Locate the cell with the specified text and output its [x, y] center coordinate. 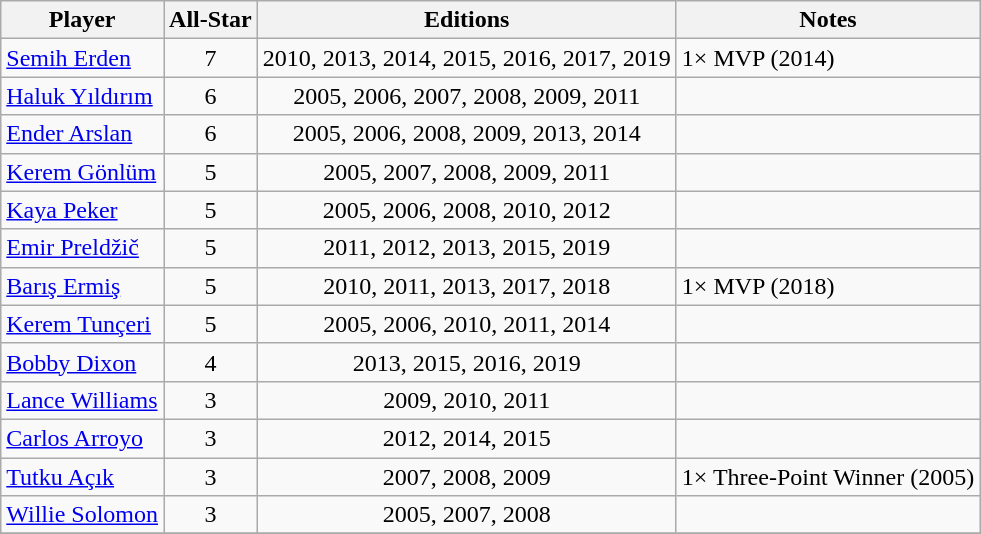
2005, 2006, 2008, 2009, 2013, 2014 [466, 134]
Haluk Yıldırım [82, 96]
Notes [828, 20]
2013, 2015, 2016, 2019 [466, 362]
2005, 2007, 2008, 2009, 2011 [466, 172]
7 [211, 58]
Tutku Açık [82, 477]
1× MVP (2014) [828, 58]
2010, 2011, 2013, 2017, 2018 [466, 286]
2009, 2010, 2011 [466, 400]
Carlos Arroyo [82, 438]
Semih Erden [82, 58]
Willie Solomon [82, 515]
2005, 2006, 2007, 2008, 2009, 2011 [466, 96]
Barış Ermiş [82, 286]
Editions [466, 20]
Emir Preldžič [82, 248]
2005, 2006, 2008, 2010, 2012 [466, 210]
Kaya Peker [82, 210]
2010, 2013, 2014, 2015, 2016, 2017, 2019 [466, 58]
2012, 2014, 2015 [466, 438]
4 [211, 362]
Bobby Dixon [82, 362]
1× Three-Point Winner (2005) [828, 477]
1× MVP (2018) [828, 286]
2007, 2008, 2009 [466, 477]
Kerem Gönlüm [82, 172]
Lance Williams [82, 400]
Player [82, 20]
2005, 2006, 2010, 2011, 2014 [466, 324]
2005, 2007, 2008 [466, 515]
Ender Arslan [82, 134]
Kerem Tunçeri [82, 324]
All-Star [211, 20]
2011, 2012, 2013, 2015, 2019 [466, 248]
